Determine the (x, y) coordinate at the center of the cell enclosing the given text.  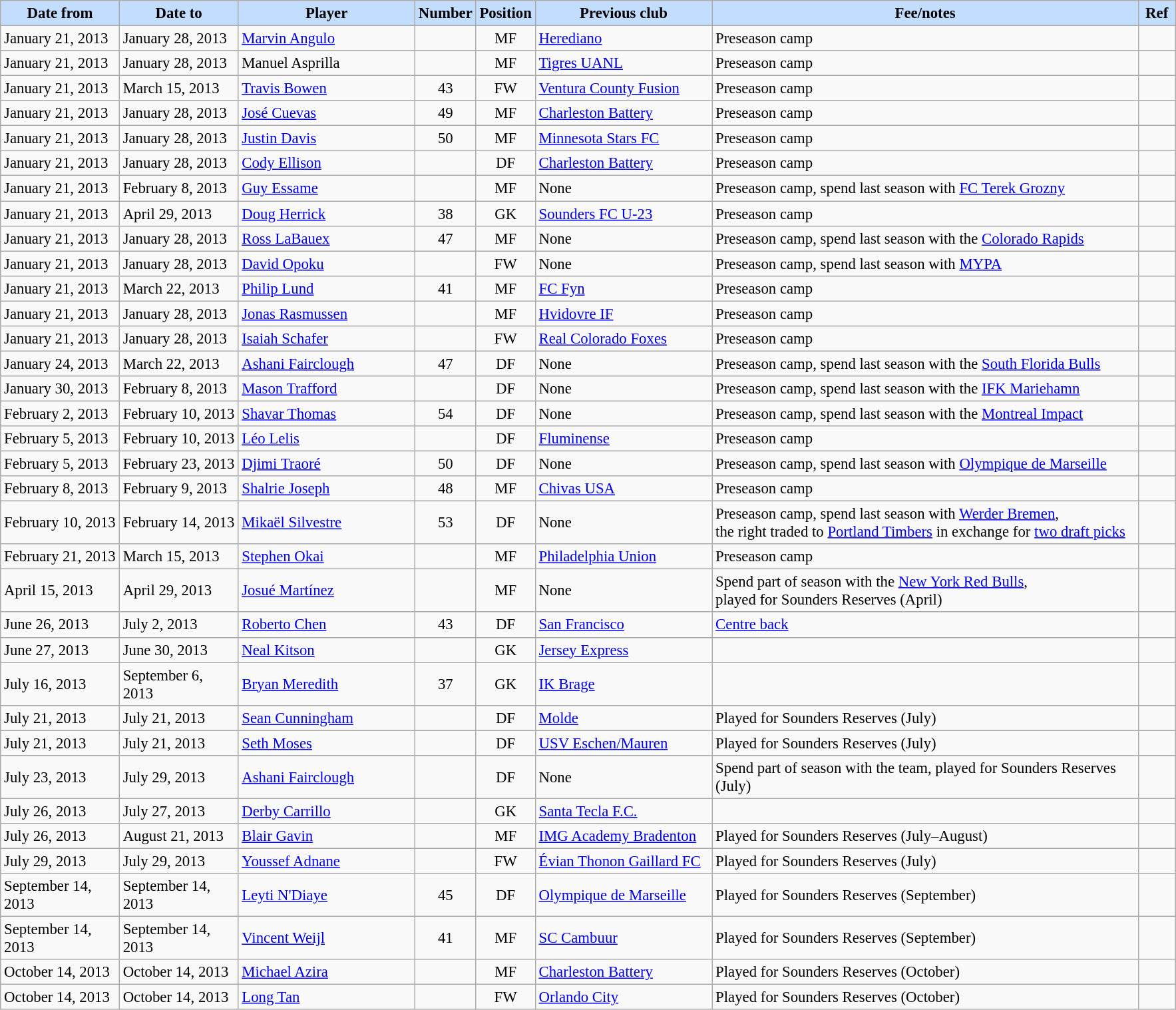
Travis Bowen (327, 89)
Santa Tecla F.C. (624, 811)
Fee/notes (925, 13)
Centre back (925, 625)
January 30, 2013 (60, 389)
Preseason camp, spend last season with FC Terek Grozny (925, 188)
Josué Martínez (327, 591)
Justin Davis (327, 138)
Player (327, 13)
February 9, 2013 (178, 489)
Manuel Asprilla (327, 63)
Preseason camp, spend last season with the South Florida Bulls (925, 364)
54 (446, 413)
June 26, 2013 (60, 625)
Fluminense (624, 439)
Sounders FC U-23 (624, 214)
Marvin Angulo (327, 39)
Derby Carrillo (327, 811)
Preseason camp, spend last season with the Montreal Impact (925, 413)
Sean Cunningham (327, 718)
Vincent Weijl (327, 939)
Ross LaBauex (327, 238)
Molde (624, 718)
Mikaël Silvestre (327, 523)
Neal Kitson (327, 650)
Orlando City (624, 997)
July 16, 2013 (60, 684)
Mason Trafford (327, 389)
June 27, 2013 (60, 650)
Jonas Rasmussen (327, 314)
Previous club (624, 13)
Spend part of season with the team, played for Sounders Reserves (July) (925, 778)
February 21, 2013 (60, 557)
Philadelphia Union (624, 557)
Olympique de Marseille (624, 895)
Bryan Meredith (327, 684)
Ventura County Fusion (624, 89)
53 (446, 523)
Minnesota Stars FC (624, 138)
Position (506, 13)
Preseason camp, spend last season with Olympique de Marseille (925, 464)
Guy Essame (327, 188)
Léo Lelis (327, 439)
Preseason camp, spend last season with the Colorado Rapids (925, 238)
IK Brage (624, 684)
Tigres UANL (624, 63)
38 (446, 214)
Philip Lund (327, 288)
37 (446, 684)
Michael Azira (327, 972)
SC Cambuur (624, 939)
Number (446, 13)
Roberto Chen (327, 625)
June 30, 2013 (178, 650)
Shavar Thomas (327, 413)
Preseason camp, spend last season with MYPA (925, 264)
Stephen Okai (327, 557)
July 23, 2013 (60, 778)
USV Eschen/Mauren (624, 743)
Chivas USA (624, 489)
Date to (178, 13)
Long Tan (327, 997)
48 (446, 489)
49 (446, 113)
Preseason camp, spend last season with the IFK Mariehamn (925, 389)
Évian Thonon Gaillard FC (624, 861)
Spend part of season with the New York Red Bulls, played for Sounders Reserves (April) (925, 591)
San Francisco (624, 625)
Shalrie Joseph (327, 489)
IMG Academy Bradenton (624, 836)
Youssef Adnane (327, 861)
José Cuevas (327, 113)
February 23, 2013 (178, 464)
Blair Gavin (327, 836)
Djimi Traoré (327, 464)
Seth Moses (327, 743)
Isaiah Schafer (327, 339)
Preseason camp, spend last season with Werder Bremen, the right traded to Portland Timbers in exchange for two draft picks (925, 523)
Herediano (624, 39)
David Opoku (327, 264)
July 27, 2013 (178, 811)
Leyti N'Diaye (327, 895)
July 2, 2013 (178, 625)
Ref (1157, 13)
January 24, 2013 (60, 364)
45 (446, 895)
February 14, 2013 (178, 523)
Hvidovre IF (624, 314)
Played for Sounders Reserves (July–August) (925, 836)
Doug Herrick (327, 214)
February 2, 2013 (60, 413)
August 21, 2013 (178, 836)
Real Colorado Foxes (624, 339)
April 15, 2013 (60, 591)
FC Fyn (624, 288)
Jersey Express (624, 650)
September 6, 2013 (178, 684)
Date from (60, 13)
Cody Ellison (327, 163)
